Identify which cell holds the provided text, then report its (X, Y) central coordinate. 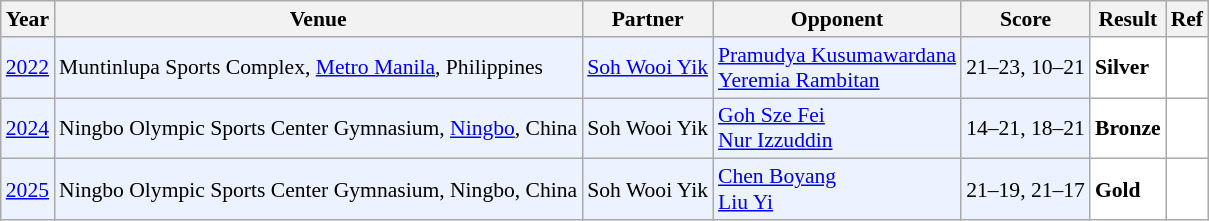
Silver (1128, 68)
14–21, 18–21 (1026, 128)
2024 (28, 128)
Muntinlupa Sports Complex, Metro Manila, Philippines (318, 68)
Year (28, 19)
Score (1026, 19)
Goh Sze Fei Nur Izzuddin (837, 128)
Result (1128, 19)
Partner (648, 19)
21–19, 21–17 (1026, 190)
Bronze (1128, 128)
Chen Boyang Liu Yi (837, 190)
Gold (1128, 190)
Opponent (837, 19)
Pramudya Kusumawardana Yeremia Rambitan (837, 68)
Ref (1187, 19)
Venue (318, 19)
2022 (28, 68)
2025 (28, 190)
21–23, 10–21 (1026, 68)
